Output the [x, y] coordinate of the center of the cell containing the given text.  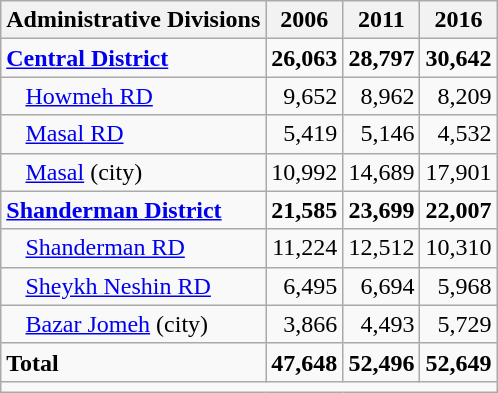
23,699 [382, 210]
30,642 [458, 58]
14,689 [382, 172]
5,146 [382, 134]
8,209 [458, 96]
5,419 [304, 134]
2016 [458, 20]
Bazar Jomeh (city) [134, 324]
Masal RD [134, 134]
4,493 [382, 324]
5,729 [458, 324]
Sheykh Neshin RD [134, 286]
Administrative Divisions [134, 20]
Shanderman RD [134, 248]
26,063 [304, 58]
9,652 [304, 96]
28,797 [382, 58]
Shanderman District [134, 210]
12,512 [382, 248]
10,310 [458, 248]
2011 [382, 20]
5,968 [458, 286]
Masal (city) [134, 172]
47,648 [304, 362]
Total [134, 362]
3,866 [304, 324]
52,649 [458, 362]
Central District [134, 58]
22,007 [458, 210]
2006 [304, 20]
21,585 [304, 210]
Howmeh RD [134, 96]
6,694 [382, 286]
4,532 [458, 134]
6,495 [304, 286]
11,224 [304, 248]
8,962 [382, 96]
52,496 [382, 362]
17,901 [458, 172]
10,992 [304, 172]
